Extract the [X, Y] coordinate from the center of the cell holding the provided text.  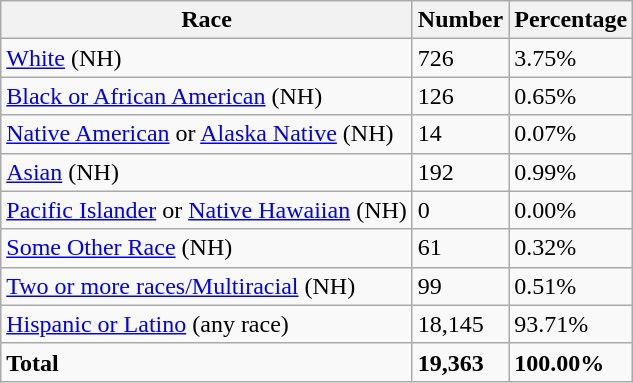
14 [460, 134]
Percentage [571, 20]
0.07% [571, 134]
Pacific Islander or Native Hawaiian (NH) [207, 210]
19,363 [460, 362]
Two or more races/Multiracial (NH) [207, 286]
726 [460, 58]
Asian (NH) [207, 172]
Race [207, 20]
0.32% [571, 248]
White (NH) [207, 58]
Number [460, 20]
100.00% [571, 362]
0.65% [571, 96]
0 [460, 210]
Black or African American (NH) [207, 96]
0.51% [571, 286]
Total [207, 362]
Native American or Alaska Native (NH) [207, 134]
0.00% [571, 210]
126 [460, 96]
61 [460, 248]
99 [460, 286]
93.71% [571, 324]
18,145 [460, 324]
3.75% [571, 58]
0.99% [571, 172]
Hispanic or Latino (any race) [207, 324]
192 [460, 172]
Some Other Race (NH) [207, 248]
